Extract the (x, y) coordinate from the center of the cell holding the provided text.  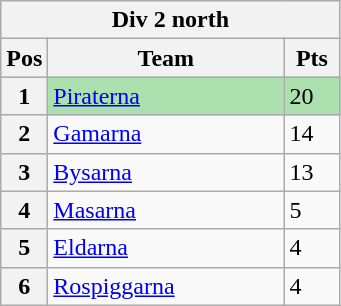
Team (166, 58)
Rospiggarna (166, 286)
Eldarna (166, 248)
Bysarna (166, 172)
2 (24, 134)
Pos (24, 58)
20 (312, 96)
3 (24, 172)
6 (24, 286)
14 (312, 134)
1 (24, 96)
Piraterna (166, 96)
13 (312, 172)
Masarna (166, 210)
Pts (312, 58)
Gamarna (166, 134)
Div 2 north (170, 20)
